Extract the (X, Y) coordinate from the center of the cell holding the provided text.  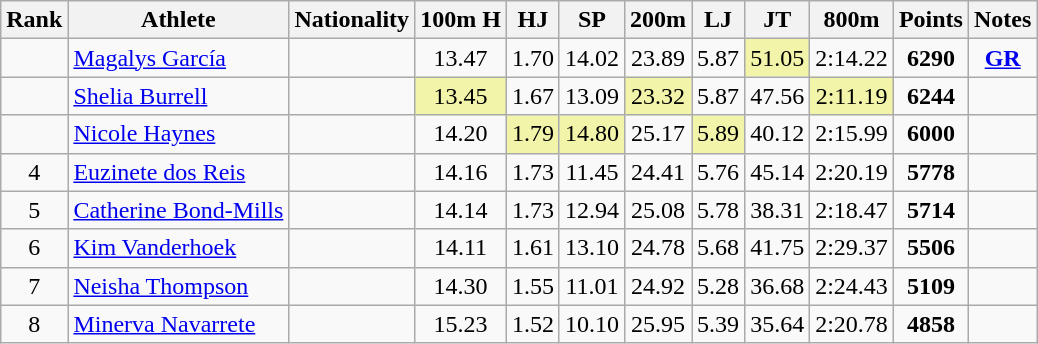
Shelia Burrell (178, 96)
25.08 (658, 210)
13.10 (592, 248)
5778 (930, 172)
Neisha Thompson (178, 286)
15.23 (461, 324)
14.80 (592, 134)
2:15.99 (852, 134)
14.14 (461, 210)
10.10 (592, 324)
24.92 (658, 286)
Rank (34, 20)
5.78 (718, 210)
2:20.19 (852, 172)
100m H (461, 20)
1.52 (532, 324)
5506 (930, 248)
Nationality (352, 20)
Magalys García (178, 58)
14.30 (461, 286)
14.20 (461, 134)
5.89 (718, 134)
1.67 (532, 96)
8 (34, 324)
2:20.78 (852, 324)
6000 (930, 134)
25.17 (658, 134)
1.70 (532, 58)
5.68 (718, 248)
JT (778, 20)
45.14 (778, 172)
2:18.47 (852, 210)
25.95 (658, 324)
41.75 (778, 248)
23.32 (658, 96)
24.41 (658, 172)
2:29.37 (852, 248)
35.64 (778, 324)
14.16 (461, 172)
800m (852, 20)
36.68 (778, 286)
200m (658, 20)
40.12 (778, 134)
4 (34, 172)
4858 (930, 324)
1.61 (532, 248)
2:14.22 (852, 58)
38.31 (778, 210)
Points (930, 20)
SP (592, 20)
12.94 (592, 210)
Athlete (178, 20)
5.28 (718, 286)
LJ (718, 20)
6244 (930, 96)
Nicole Haynes (178, 134)
1.55 (532, 286)
11.45 (592, 172)
Notes (1002, 20)
7 (34, 286)
14.11 (461, 248)
2:24.43 (852, 286)
11.01 (592, 286)
5.76 (718, 172)
Minerva Navarrete (178, 324)
GR (1002, 58)
5109 (930, 286)
13.47 (461, 58)
24.78 (658, 248)
6290 (930, 58)
13.09 (592, 96)
1.79 (532, 134)
5.39 (718, 324)
51.05 (778, 58)
2:11.19 (852, 96)
14.02 (592, 58)
5714 (930, 210)
13.45 (461, 96)
HJ (532, 20)
Kim Vanderhoek (178, 248)
6 (34, 248)
Catherine Bond-Mills (178, 210)
23.89 (658, 58)
47.56 (778, 96)
Euzinete dos Reis (178, 172)
5 (34, 210)
